Scan for the cell matching the given text and deliver its (x, y) coordinate at center. 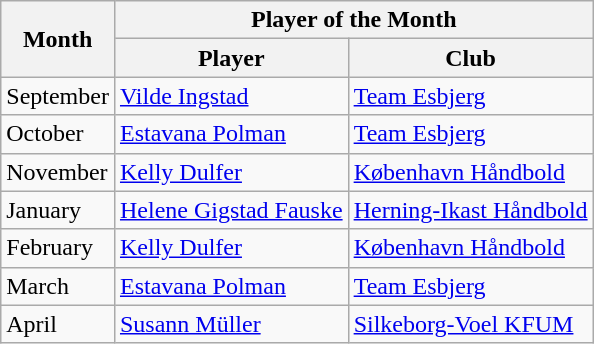
Herning-Ikast Håndbold (470, 210)
Vilde Ingstad (231, 96)
Susann Müller (231, 324)
March (58, 286)
Player of the Month (354, 20)
Helene Gigstad Fauske (231, 210)
Player (231, 58)
January (58, 210)
Club (470, 58)
September (58, 96)
October (58, 134)
April (58, 324)
November (58, 172)
February (58, 248)
Month (58, 39)
Silkeborg-Voel KFUM (470, 324)
